Search for the cell housing the specified text and yield its [x, y] center coordinate. 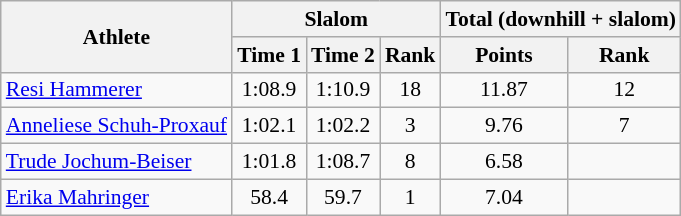
1 [410, 197]
Time 2 [343, 55]
1:08.7 [343, 162]
3 [410, 126]
Athlete [116, 36]
18 [410, 90]
Trude Jochum-Beiser [116, 162]
59.7 [343, 197]
Time 1 [269, 55]
1:02.2 [343, 126]
Points [504, 55]
8 [410, 162]
58.4 [269, 197]
Slalom [336, 19]
Resi Hammerer [116, 90]
12 [624, 90]
1:08.9 [269, 90]
11.87 [504, 90]
1:02.1 [269, 126]
1:01.8 [269, 162]
7 [624, 126]
Anneliese Schuh-Proxauf [116, 126]
Total (downhill + slalom) [560, 19]
Erika Mahringer [116, 197]
9.76 [504, 126]
6.58 [504, 162]
7.04 [504, 197]
1:10.9 [343, 90]
